Identify which cell holds the provided text, then report its (x, y) central coordinate. 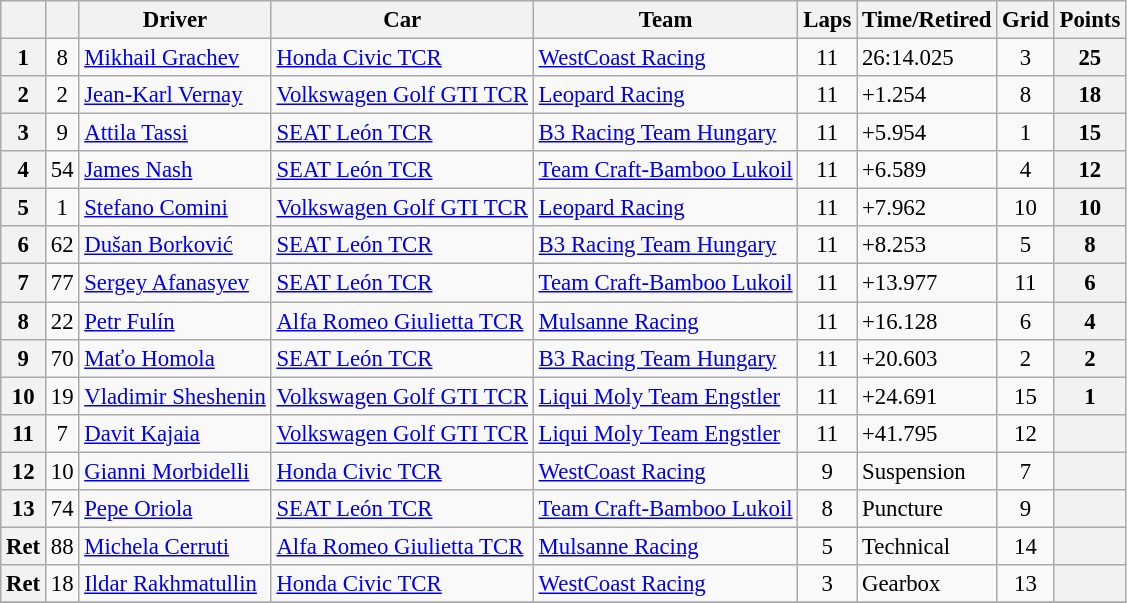
+24.691 (927, 396)
Stefano Comini (175, 208)
Team (666, 20)
Suspension (927, 471)
Laps (828, 20)
+20.603 (927, 358)
22 (62, 321)
+6.589 (927, 170)
Technical (927, 546)
Attila Tassi (175, 133)
Maťo Homola (175, 358)
Michela Cerruti (175, 546)
77 (62, 283)
Pepe Oriola (175, 509)
Vladimir Sheshenin (175, 396)
25 (1090, 58)
Jean-Karl Vernay (175, 95)
Mikhail Grachev (175, 58)
74 (62, 509)
Sergey Afanasyev (175, 283)
Davit Kajaia (175, 433)
Petr Fulín (175, 321)
+5.954 (927, 133)
62 (62, 245)
+8.253 (927, 245)
James Nash (175, 170)
+13.977 (927, 283)
Ildar Rakhmatullin (175, 584)
+16.128 (927, 321)
Puncture (927, 509)
+7.962 (927, 208)
Gearbox (927, 584)
+1.254 (927, 95)
Dušan Borković (175, 245)
19 (62, 396)
Grid (1026, 20)
88 (62, 546)
+41.795 (927, 433)
54 (62, 170)
26:14.025 (927, 58)
Driver (175, 20)
Car (402, 20)
14 (1026, 546)
Points (1090, 20)
Time/Retired (927, 20)
70 (62, 358)
Gianni Morbidelli (175, 471)
